For the text-containing cell, return its midpoint in (x, y) coordinate format. 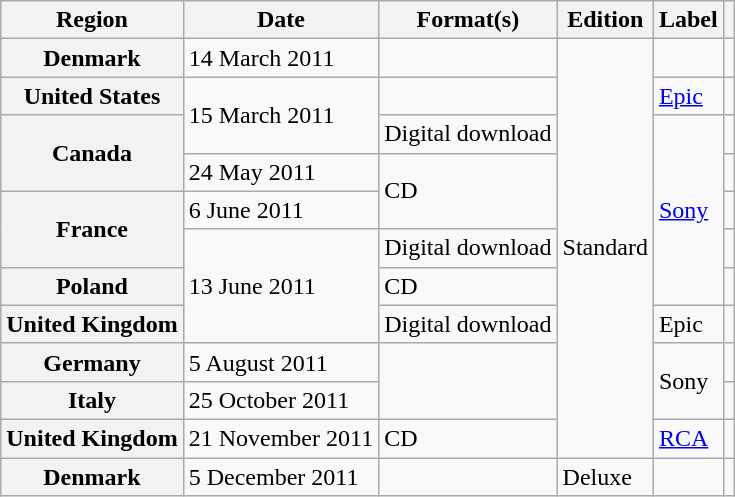
13 June 2011 (280, 286)
25 October 2011 (280, 400)
14 March 2011 (280, 58)
15 March 2011 (280, 115)
5 August 2011 (280, 362)
Poland (92, 286)
Edition (605, 20)
Deluxe (605, 477)
Format(s) (468, 20)
24 May 2011 (280, 172)
Label (688, 20)
21 November 2011 (280, 438)
Standard (605, 248)
France (92, 229)
United States (92, 96)
5 December 2011 (280, 477)
6 June 2011 (280, 210)
Germany (92, 362)
RCA (688, 438)
Canada (92, 153)
Region (92, 20)
Date (280, 20)
Italy (92, 400)
